Output the [x, y] coordinate of the center of the cell containing the given text.  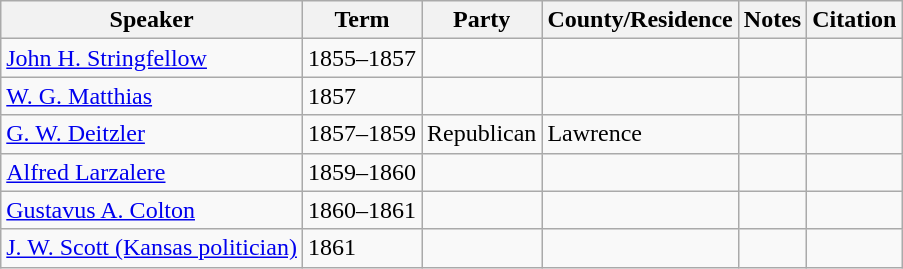
Lawrence [640, 134]
County/Residence [640, 20]
W. G. Matthias [152, 96]
Republican [482, 134]
G. W. Deitzler [152, 134]
Alfred Larzalere [152, 172]
1861 [362, 248]
Term [362, 20]
Gustavus A. Colton [152, 210]
Citation [854, 20]
Notes [772, 20]
Speaker [152, 20]
1855–1857 [362, 58]
1857–1859 [362, 134]
Party [482, 20]
1859–1860 [362, 172]
1860–1861 [362, 210]
1857 [362, 96]
J. W. Scott (Kansas politician) [152, 248]
John H. Stringfellow [152, 58]
